Return (x, y) of the center of cell containing provided text 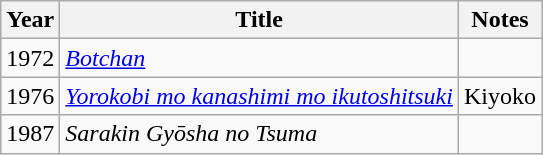
1987 (30, 134)
Kiyoko (500, 96)
Notes (500, 20)
Botchan (260, 58)
1972 (30, 58)
Title (260, 20)
Year (30, 20)
Yorokobi mo kanashimi mo ikutoshitsuki (260, 96)
1976 (30, 96)
Sarakin Gyōsha no Tsuma (260, 134)
